Identify which cell holds the provided text, then report its [X, Y] central coordinate. 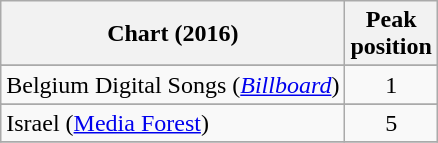
5 [391, 123]
Belgium Digital Songs (Billboard) [173, 85]
Chart (2016) [173, 34]
Israel (Media Forest) [173, 123]
Peakposition [391, 34]
1 [391, 85]
